Return the (x, y) coordinate for the center point of the cell that contains the specified text.  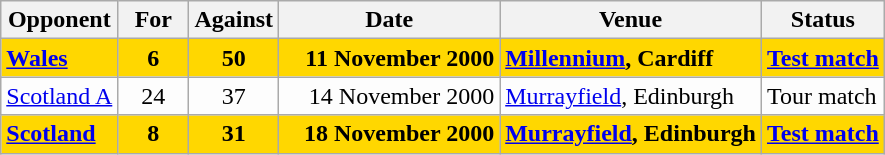
50 (234, 58)
24 (154, 96)
Against (234, 20)
Venue (631, 20)
11 November 2000 (390, 58)
6 (154, 58)
Tour match (822, 96)
For (154, 20)
Wales (60, 58)
8 (154, 134)
Opponent (60, 20)
31 (234, 134)
37 (234, 96)
14 November 2000 (390, 96)
Scotland (60, 134)
Scotland A (60, 96)
18 November 2000 (390, 134)
Date (390, 20)
Status (822, 20)
Millennium, Cardiff (631, 58)
